Extract the (X, Y) coordinate from the center of the cell holding the provided text.  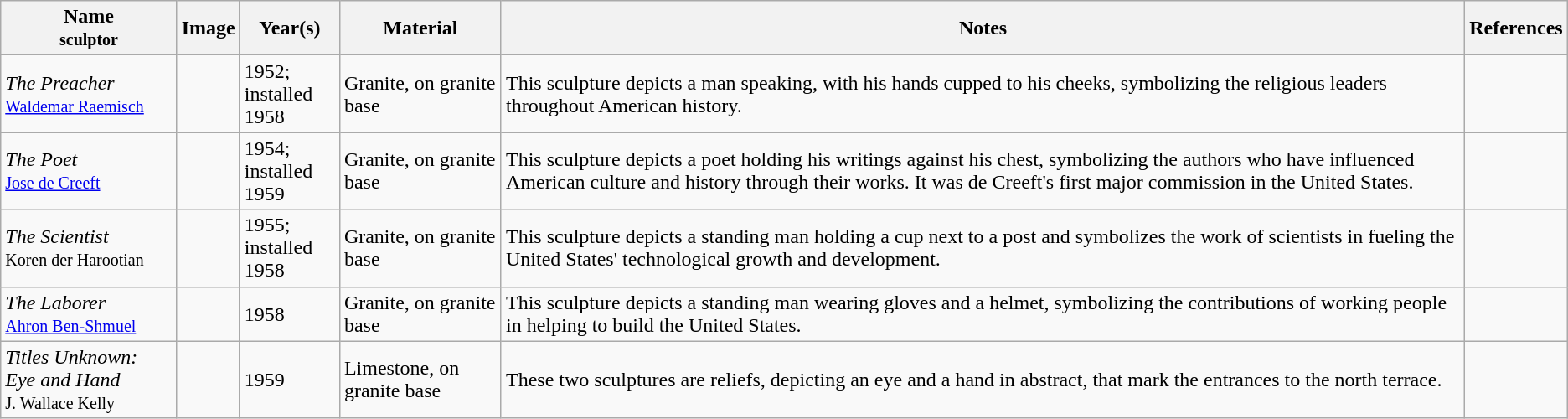
This sculpture depicts a man speaking, with his hands cupped to his cheeks, symbolizing the religious leaders throughout American history. (983, 94)
1955;installed 1958 (290, 248)
Titles Unknown: Eye and HandJ. Wallace Kelly (89, 380)
1954;installed 1959 (290, 171)
These two sculptures are reliefs, depicting an eye and a hand in abstract, that mark the entrances to the north terrace. (983, 380)
1952;installed 1958 (290, 94)
The ScientistKoren der Harootian (89, 248)
Limestone, on granite base (420, 380)
Namesculptor (89, 28)
1959 (290, 380)
Material (420, 28)
1958 (290, 313)
Image (208, 28)
Year(s) (290, 28)
Notes (983, 28)
The PreacherWaldemar Raemisch (89, 94)
References (1516, 28)
The PoetJose de Creeft (89, 171)
The LaborerAhron Ben-Shmuel (89, 313)
